Scan for the cell matching the given text and deliver its (X, Y) coordinate at center. 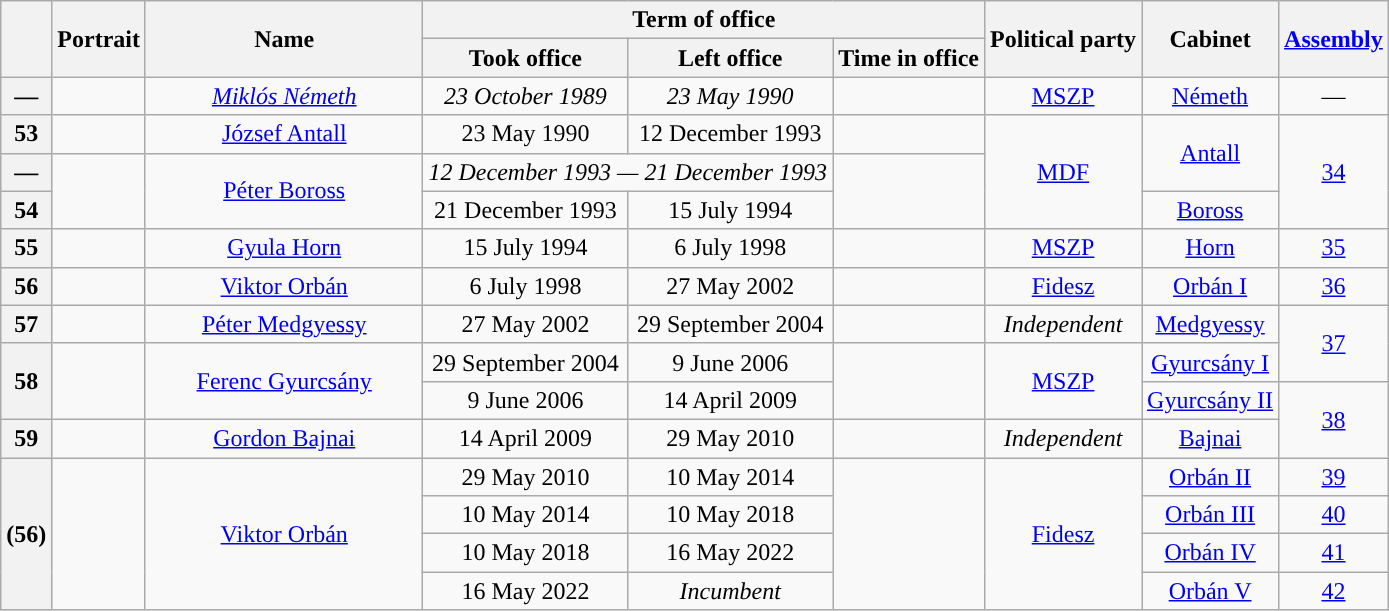
Németh (1210, 96)
57 (26, 324)
Péter Boross (284, 191)
12 December 1993 — 21 December 1993 (628, 172)
Gyurcsány II (1210, 400)
41 (1334, 553)
(56) (26, 534)
Assembly (1334, 39)
Gyula Horn (284, 248)
Left office (730, 58)
59 (26, 438)
Portrait (99, 39)
54 (26, 210)
Orbán II (1210, 477)
34 (1334, 172)
Boross (1210, 210)
MDF (1064, 172)
Orbán V (1210, 591)
39 (1334, 477)
Name (284, 39)
35 (1334, 248)
Péter Medgyessy (284, 324)
Gyurcsány I (1210, 362)
21 December 1993 (526, 210)
Took office (526, 58)
Orbán I (1210, 286)
37 (1334, 343)
Orbán III (1210, 515)
56 (26, 286)
József Antall (284, 134)
38 (1334, 419)
36 (1334, 286)
Bajnai (1210, 438)
Ferenc Gyurcsány (284, 381)
Cabinet (1210, 39)
42 (1334, 591)
Gordon Bajnai (284, 438)
40 (1334, 515)
Horn (1210, 248)
53 (26, 134)
Orbán IV (1210, 553)
12 December 1993 (730, 134)
Political party (1064, 39)
Term of office (704, 20)
Time in office (909, 58)
Antall (1210, 153)
55 (26, 248)
Medgyessy (1210, 324)
58 (26, 381)
23 October 1989 (526, 96)
Incumbent (730, 591)
Miklós Németh (284, 96)
